Locate the cell with the specified text and output its [x, y] center coordinate. 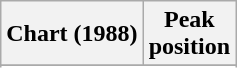
Chart (1988) [72, 34]
Peakposition [189, 34]
